Extract the [X, Y] coordinate from the center of the cell holding the provided text.  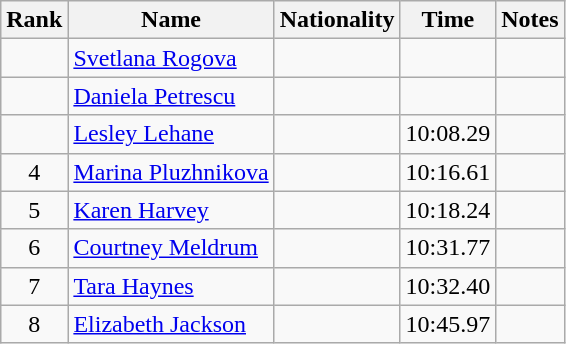
Svetlana Rogova [171, 58]
10:18.24 [448, 210]
Nationality [337, 20]
Rank [34, 20]
Karen Harvey [171, 210]
Name [171, 20]
10:32.40 [448, 286]
7 [34, 286]
Time [448, 20]
Marina Pluzhnikova [171, 172]
Daniela Petrescu [171, 96]
5 [34, 210]
Elizabeth Jackson [171, 324]
10:16.61 [448, 172]
Notes [530, 20]
10:45.97 [448, 324]
4 [34, 172]
Tara Haynes [171, 286]
10:08.29 [448, 134]
6 [34, 248]
Lesley Lehane [171, 134]
8 [34, 324]
Courtney Meldrum [171, 248]
10:31.77 [448, 248]
